Return [X, Y] of the center of cell containing provided text 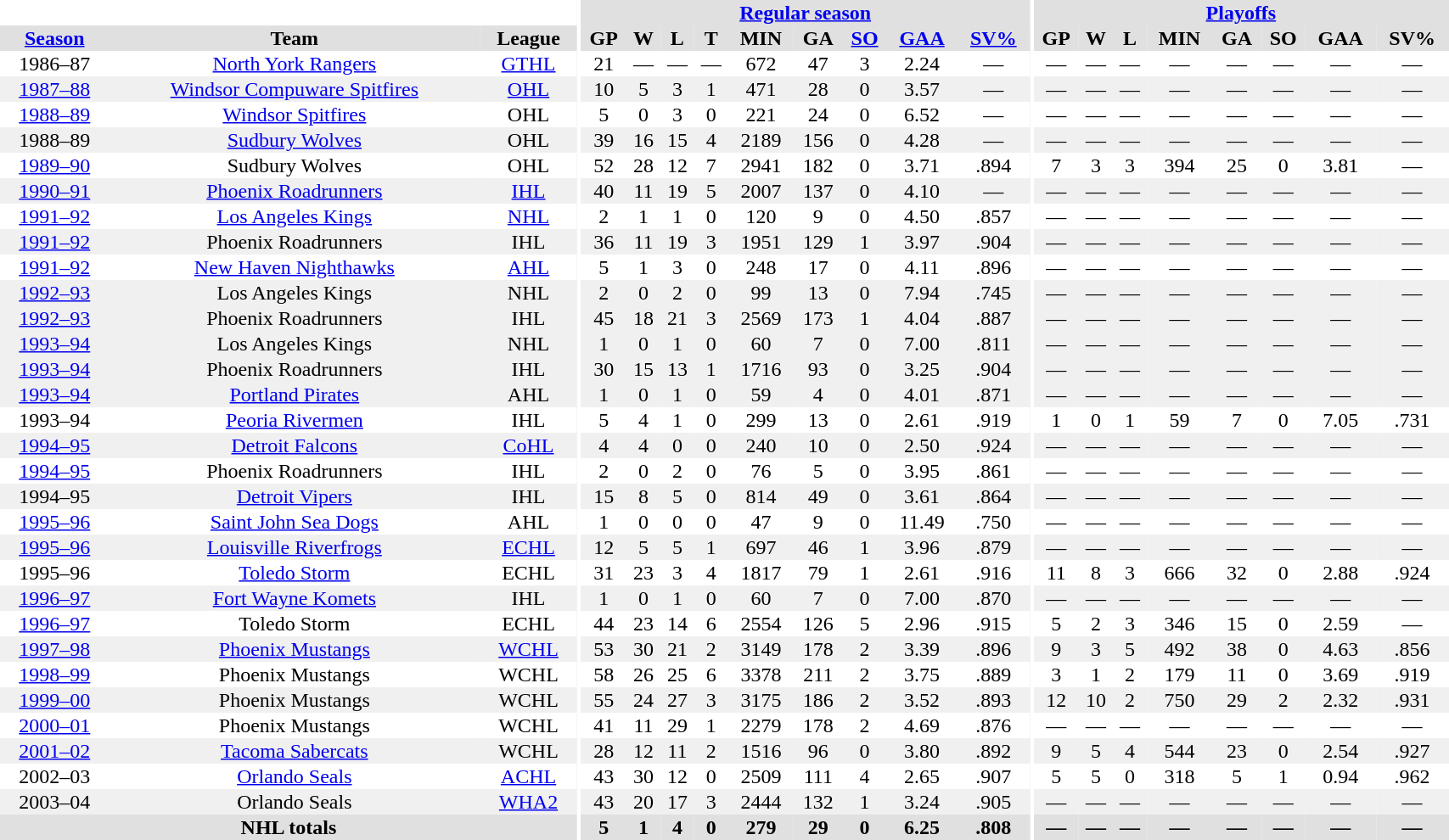
7.05 [1341, 420]
38 [1237, 649]
14 [677, 624]
299 [761, 420]
40 [604, 191]
2279 [761, 725]
0.94 [1341, 776]
2.96 [922, 624]
3378 [761, 675]
45 [604, 318]
2002–03 [54, 776]
3.97 [922, 242]
1989–90 [54, 165]
186 [818, 700]
WHA2 [528, 802]
3.71 [922, 165]
16 [643, 140]
Windsor Compuware Spitfires [295, 89]
GTHL [528, 64]
1516 [761, 751]
93 [818, 369]
.887 [993, 318]
Saint John Sea Dogs [295, 522]
Fort Wayne Komets [295, 598]
.927 [1412, 751]
471 [761, 89]
3.81 [1341, 165]
544 [1180, 751]
.861 [993, 471]
2000–01 [54, 725]
2007 [761, 191]
4.10 [922, 191]
2554 [761, 624]
3.96 [922, 547]
1986–87 [54, 64]
NHL totals [289, 827]
3.69 [1341, 675]
2.88 [1341, 573]
814 [761, 496]
New Haven Nighthawks [295, 267]
Playoffs [1241, 13]
6.25 [922, 827]
.857 [993, 216]
2941 [761, 165]
3.39 [922, 649]
2003–04 [54, 802]
.894 [993, 165]
Louisville Riverfrogs [295, 547]
.962 [1412, 776]
4.04 [922, 318]
Windsor Spitfires [295, 115]
76 [761, 471]
248 [761, 267]
18 [643, 318]
49 [818, 496]
1951 [761, 242]
2.24 [922, 64]
.864 [993, 496]
CoHL [528, 445]
.889 [993, 675]
.893 [993, 700]
492 [1180, 649]
394 [1180, 165]
11.49 [922, 522]
3175 [761, 700]
2189 [761, 140]
ACHL [528, 776]
666 [1180, 573]
6.52 [922, 115]
2444 [761, 802]
126 [818, 624]
4.50 [922, 216]
31 [604, 573]
99 [761, 293]
750 [1180, 700]
Team [295, 38]
4.69 [922, 725]
2509 [761, 776]
58 [604, 675]
2.32 [1341, 700]
2.65 [922, 776]
53 [604, 649]
.811 [993, 344]
2.50 [922, 445]
.856 [1412, 649]
3.80 [922, 751]
137 [818, 191]
672 [761, 64]
.879 [993, 547]
3.25 [922, 369]
96 [818, 751]
221 [761, 115]
156 [818, 140]
.870 [993, 598]
Peoria Rivermen [295, 420]
1990–91 [54, 191]
20 [643, 802]
Detroit Falcons [295, 445]
3149 [761, 649]
1716 [761, 369]
36 [604, 242]
1987–88 [54, 89]
.892 [993, 751]
3.61 [922, 496]
55 [604, 700]
.915 [993, 624]
T [711, 38]
.750 [993, 522]
41 [604, 725]
1997–98 [54, 649]
79 [818, 573]
52 [604, 165]
1999–00 [54, 700]
4.11 [922, 267]
.731 [1412, 420]
240 [761, 445]
39 [604, 140]
.905 [993, 802]
Regular season [805, 13]
League [528, 38]
179 [1180, 675]
3.52 [922, 700]
3.95 [922, 471]
4.28 [922, 140]
279 [761, 827]
.931 [1412, 700]
1998–99 [54, 675]
111 [818, 776]
4.01 [922, 395]
Detroit Vipers [295, 496]
26 [643, 675]
.745 [993, 293]
182 [818, 165]
132 [818, 802]
32 [1237, 573]
2569 [761, 318]
318 [1180, 776]
Portland Pirates [295, 395]
46 [818, 547]
.907 [993, 776]
4.63 [1341, 649]
27 [677, 700]
44 [604, 624]
2001–02 [54, 751]
North York Rangers [295, 64]
3.57 [922, 89]
.808 [993, 827]
2.54 [1341, 751]
211 [818, 675]
.871 [993, 395]
120 [761, 216]
129 [818, 242]
Season [54, 38]
.876 [993, 725]
3.75 [922, 675]
1817 [761, 573]
7.94 [922, 293]
3.24 [922, 802]
346 [1180, 624]
.916 [993, 573]
Tacoma Sabercats [295, 751]
2.59 [1341, 624]
173 [818, 318]
697 [761, 547]
